Capture the cell that displays the provided text and extract its (x, y) central coordinate. 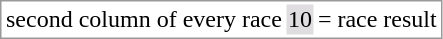
second column of every race (144, 19)
= race result (377, 19)
10 (300, 19)
